Pinpoint the cell where the given text exists, returning its [X, Y] midpoint coordinate. 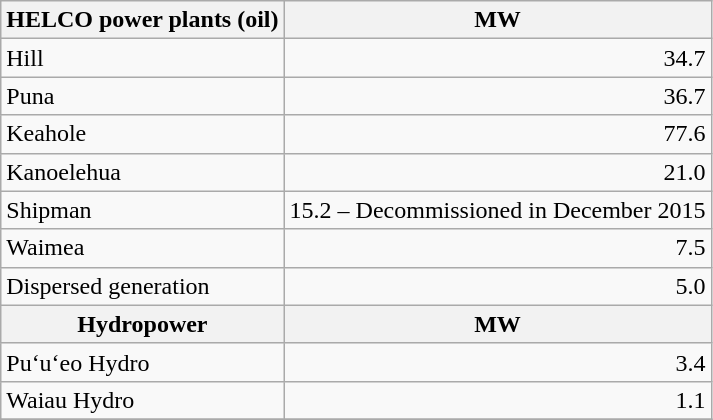
3.4 [498, 362]
77.6 [498, 134]
Hydropower [142, 324]
5.0 [498, 286]
Waimea [142, 248]
Puna [142, 96]
Pu‘u‘eo Hydro [142, 362]
Keahole [142, 134]
7.5 [498, 248]
Shipman [142, 210]
34.7 [498, 58]
HELCO power plants (oil) [142, 20]
Kanoelehua [142, 172]
21.0 [498, 172]
Dispersed generation [142, 286]
Hill [142, 58]
15.2 – Decommissioned in December 2015 [498, 210]
36.7 [498, 96]
1.1 [498, 400]
Waiau Hydro [142, 400]
